Locate the cell with the specified text and output its (x, y) center coordinate. 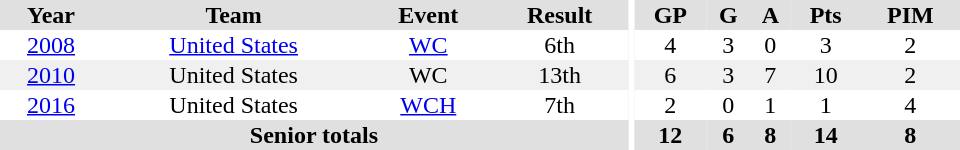
Pts (826, 15)
13th (560, 75)
6th (560, 45)
7 (770, 75)
Senior totals (314, 135)
10 (826, 75)
Event (428, 15)
A (770, 15)
2008 (51, 45)
12 (670, 135)
2016 (51, 105)
G (728, 15)
7th (560, 105)
PIM (910, 15)
GP (670, 15)
WCH (428, 105)
14 (826, 135)
Year (51, 15)
Team (234, 15)
2010 (51, 75)
Result (560, 15)
